Determine the (x, y) coordinate at the center of the cell enclosing the given text.  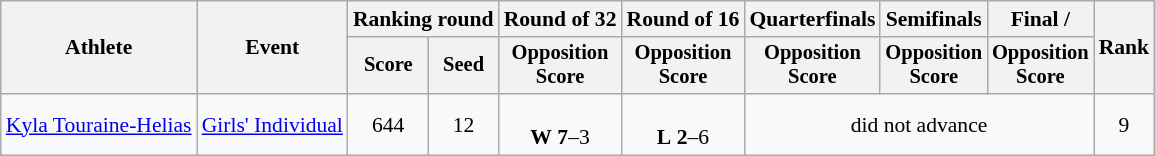
9 (1124, 124)
Athlete (99, 48)
Rank (1124, 48)
L 2–6 (684, 124)
Round of 16 (684, 19)
W 7–3 (560, 124)
Quarterfinals (812, 19)
Semifinals (934, 19)
Seed (463, 66)
Ranking round (424, 19)
Round of 32 (560, 19)
Final / (1040, 19)
Girls' Individual (272, 124)
Event (272, 48)
12 (463, 124)
Score (388, 66)
did not advance (918, 124)
Kyla Touraine-Helias (99, 124)
644 (388, 124)
